Scan for the cell matching the given text and deliver its (X, Y) coordinate at center. 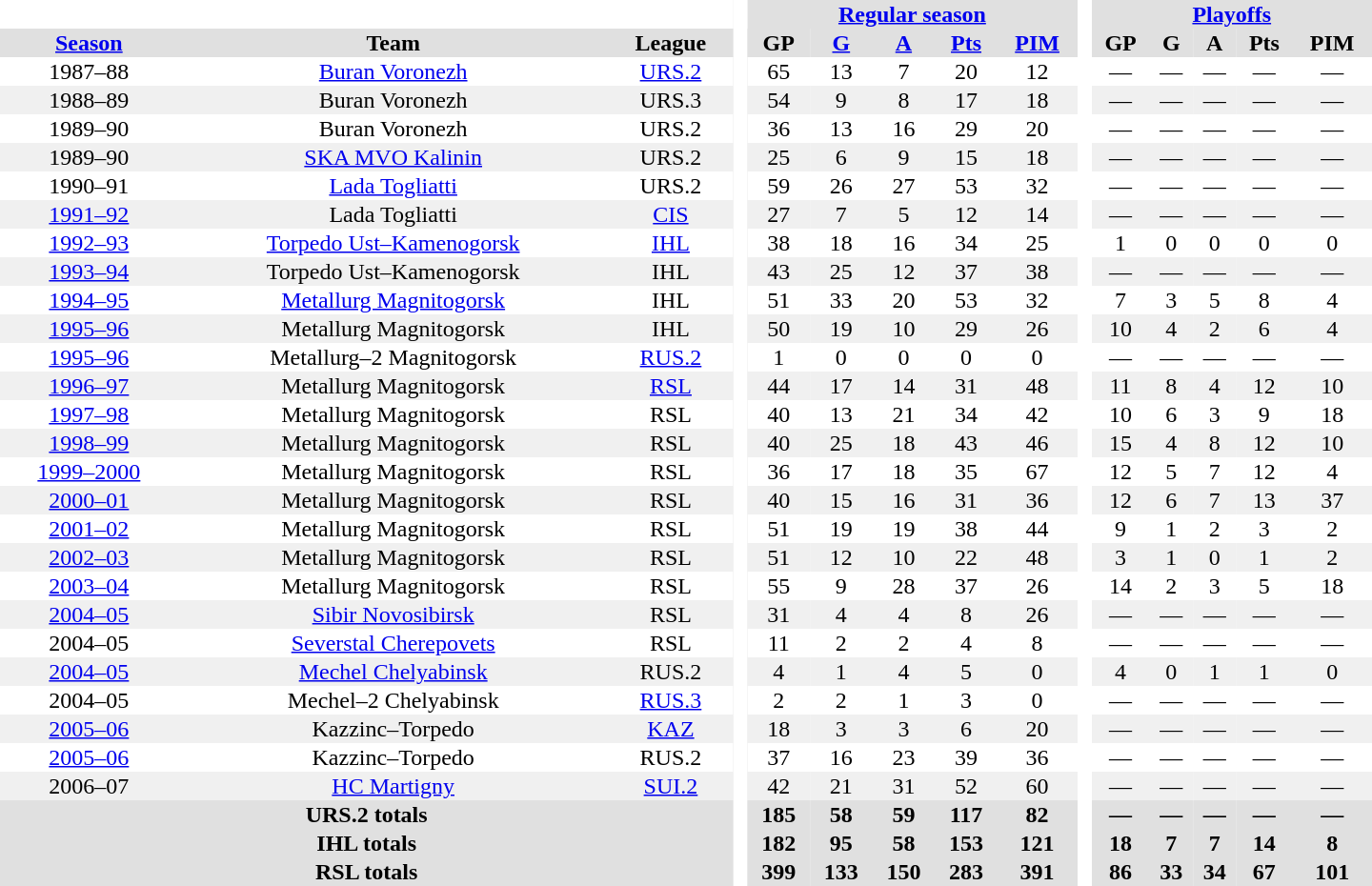
82 (1038, 815)
RUS.3 (671, 700)
CIS (671, 214)
Severstal Cherepovets (393, 643)
28 (904, 586)
1992–93 (90, 243)
1996–97 (90, 386)
86 (1120, 872)
1990–91 (90, 186)
133 (841, 872)
55 (778, 586)
Metallurg–2 Magnitogorsk (393, 357)
35 (966, 472)
URS.3 (671, 100)
95 (841, 843)
1999–2000 (90, 472)
Team (393, 43)
KAZ (671, 729)
1988–89 (90, 100)
283 (966, 872)
2000–01 (90, 500)
IHL totals (366, 843)
Season (90, 43)
150 (904, 872)
23 (904, 757)
391 (1038, 872)
185 (778, 815)
1994–95 (90, 300)
RSL totals (366, 872)
1998–99 (90, 443)
117 (966, 815)
HC Martigny (393, 786)
1997–98 (90, 414)
182 (778, 843)
46 (1038, 443)
60 (1038, 786)
Mechel Chelyabinsk (393, 672)
22 (966, 557)
URS.2 totals (366, 815)
101 (1332, 872)
2002–03 (90, 557)
52 (966, 786)
2003–04 (90, 586)
SKA MVO Kalinin (393, 157)
65 (778, 71)
153 (966, 843)
1993–94 (90, 272)
121 (1038, 843)
SUI.2 (671, 786)
League (671, 43)
Regular season (912, 14)
399 (778, 872)
1991–92 (90, 214)
2006–07 (90, 786)
Mechel–2 Chelyabinsk (393, 700)
50 (778, 329)
2001–02 (90, 529)
54 (778, 100)
Sibir Novosibirsk (393, 614)
Playoffs (1232, 14)
39 (966, 757)
1987–88 (90, 71)
